Identify which cell holds the provided text, then report its [X, Y] central coordinate. 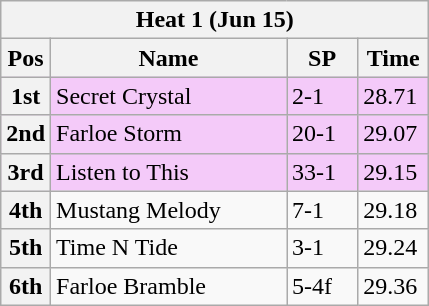
Farloe Storm [169, 134]
SP [322, 58]
Heat 1 (Jun 15) [215, 20]
1st [26, 96]
4th [26, 210]
33-1 [322, 172]
2-1 [322, 96]
3rd [26, 172]
2nd [26, 134]
5th [26, 248]
28.71 [394, 96]
29.15 [394, 172]
Mustang Melody [169, 210]
29.24 [394, 248]
3-1 [322, 248]
Time [394, 58]
Name [169, 58]
6th [26, 286]
7-1 [322, 210]
Farloe Bramble [169, 286]
20-1 [322, 134]
Secret Crystal [169, 96]
29.18 [394, 210]
Pos [26, 58]
29.36 [394, 286]
5-4f [322, 286]
29.07 [394, 134]
Listen to This [169, 172]
Time N Tide [169, 248]
